Scan for the cell matching the given text and deliver its (x, y) coordinate at center. 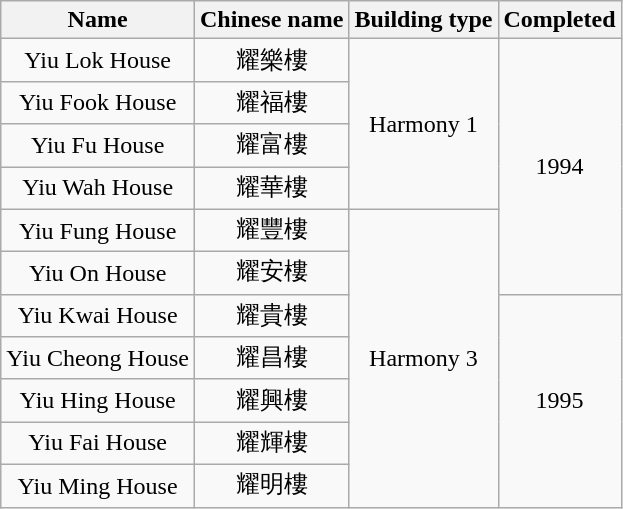
耀樂樓 (271, 60)
耀安樓 (271, 274)
耀富樓 (271, 146)
耀華樓 (271, 188)
Harmony 3 (424, 358)
Completed (560, 20)
Yiu Hing House (98, 400)
Yiu Fai House (98, 444)
Yiu Fung House (98, 230)
Chinese name (271, 20)
1994 (560, 166)
Harmony 1 (424, 124)
1995 (560, 400)
Name (98, 20)
耀明樓 (271, 486)
耀豐樓 (271, 230)
耀昌樓 (271, 358)
Yiu Kwai House (98, 316)
耀福樓 (271, 102)
耀貴樓 (271, 316)
Yiu Lok House (98, 60)
耀興樓 (271, 400)
Yiu On House (98, 274)
耀輝樓 (271, 444)
Yiu Fu House (98, 146)
Yiu Ming House (98, 486)
Yiu Fook House (98, 102)
Building type (424, 20)
Yiu Cheong House (98, 358)
Yiu Wah House (98, 188)
